Search for the cell housing the specified text and yield its [X, Y] center coordinate. 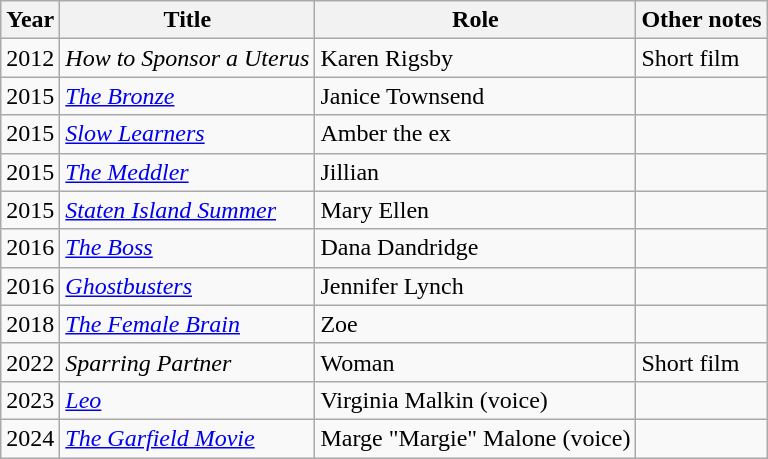
Jillian [476, 172]
Janice Townsend [476, 96]
Jennifer Lynch [476, 286]
How to Sponsor a Uterus [188, 58]
The Boss [188, 248]
Staten Island Summer [188, 210]
Ghostbusters [188, 286]
Title [188, 20]
The Female Brain [188, 324]
Other notes [702, 20]
Mary Ellen [476, 210]
Role [476, 20]
2018 [30, 324]
Woman [476, 362]
Karen Rigsby [476, 58]
Zoe [476, 324]
The Meddler [188, 172]
Virginia Malkin (voice) [476, 400]
2022 [30, 362]
Marge "Margie" Malone (voice) [476, 438]
Sparring Partner [188, 362]
Leo [188, 400]
2012 [30, 58]
The Garfield Movie [188, 438]
Slow Learners [188, 134]
Dana Dandridge [476, 248]
Year [30, 20]
Amber the ex [476, 134]
The Bronze [188, 96]
2023 [30, 400]
2024 [30, 438]
